For the text-containing cell, return its midpoint in (X, Y) coordinate format. 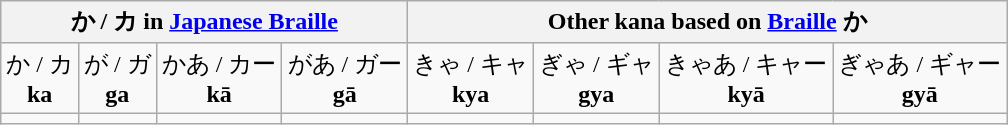
ぎゃあ / ギャー gyā (920, 78)
ぎゃ / ギャ gya (596, 78)
か / カ ka (40, 78)
か / カ in Japanese Braille (204, 22)
があ / ガー gā (345, 78)
きゃあ / キャー kyā (746, 78)
かあ / カー kā (219, 78)
きゃ / キャ kya (471, 78)
Other kana based on Braille か (708, 22)
が / ガ ga (117, 78)
